Provide the (X, Y) coordinate of the cell's center where the given text is located.  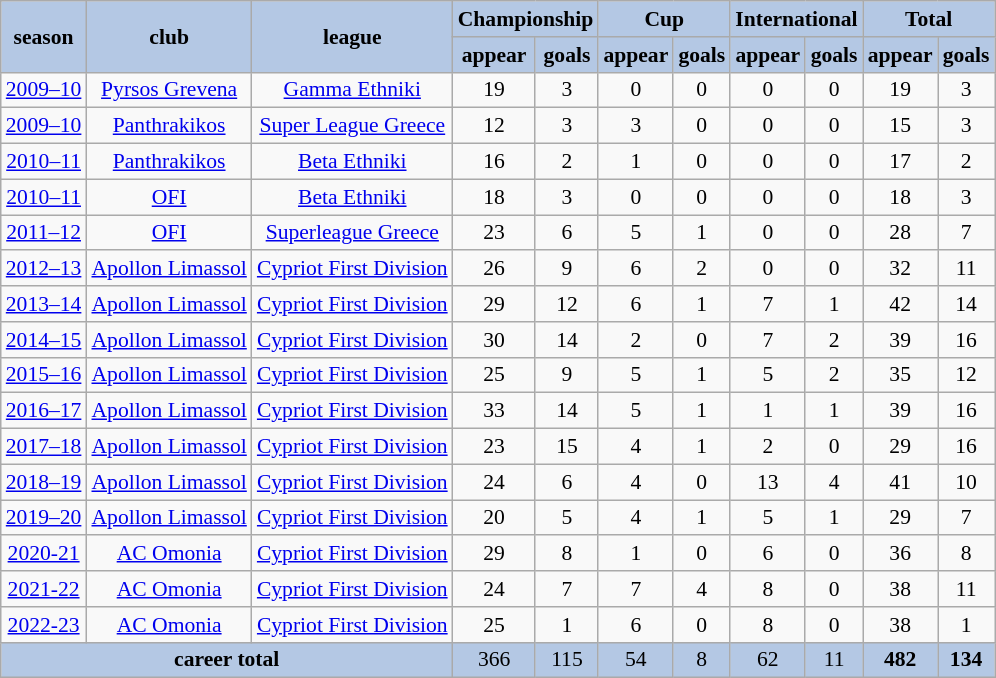
2022-23 (44, 625)
10 (966, 482)
2021-22 (44, 589)
2011–12 (44, 233)
30 (494, 340)
2015–16 (44, 375)
13 (768, 482)
482 (900, 660)
33 (494, 411)
2012–13 (44, 269)
International (796, 19)
2018–19 (44, 482)
Pyrsos Grevena (168, 90)
2019–20 (44, 518)
134 (966, 660)
Superleague Greece (352, 233)
54 (636, 660)
35 (900, 375)
career total (227, 660)
62 (768, 660)
115 (566, 660)
366 (494, 660)
20 (494, 518)
17 (900, 162)
club (168, 36)
32 (900, 269)
42 (900, 304)
league (352, 36)
2020-21 (44, 554)
2016–17 (44, 411)
2017–18 (44, 447)
Total (929, 19)
2014–15 (44, 340)
season (44, 36)
Gamma Ethniki (352, 90)
41 (900, 482)
Super League Greece (352, 126)
36 (900, 554)
Championship (526, 19)
2013–14 (44, 304)
Cup (664, 19)
28 (900, 233)
26 (494, 269)
